Provide the (X, Y) coordinate of the cell's center where the given text is located.  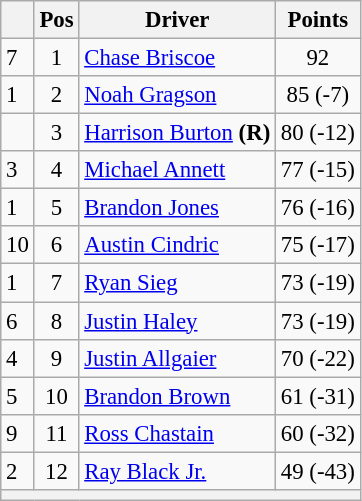
75 (-17) (318, 245)
Driver (178, 20)
61 (-31) (318, 396)
Justin Haley (178, 321)
Chase Briscoe (178, 58)
80 (-12) (318, 133)
92 (318, 58)
77 (-15) (318, 170)
70 (-22) (318, 358)
Ray Black Jr. (178, 471)
85 (-7) (318, 95)
Noah Gragson (178, 95)
Ross Chastain (178, 433)
Points (318, 20)
Brandon Brown (178, 396)
12 (56, 471)
Michael Annett (178, 170)
8 (56, 321)
Harrison Burton (R) (178, 133)
60 (-32) (318, 433)
76 (-16) (318, 208)
11 (56, 433)
Austin Cindric (178, 245)
Brandon Jones (178, 208)
49 (-43) (318, 471)
Pos (56, 20)
Justin Allgaier (178, 358)
Ryan Sieg (178, 283)
